Return (x, y) of the center of cell containing provided text 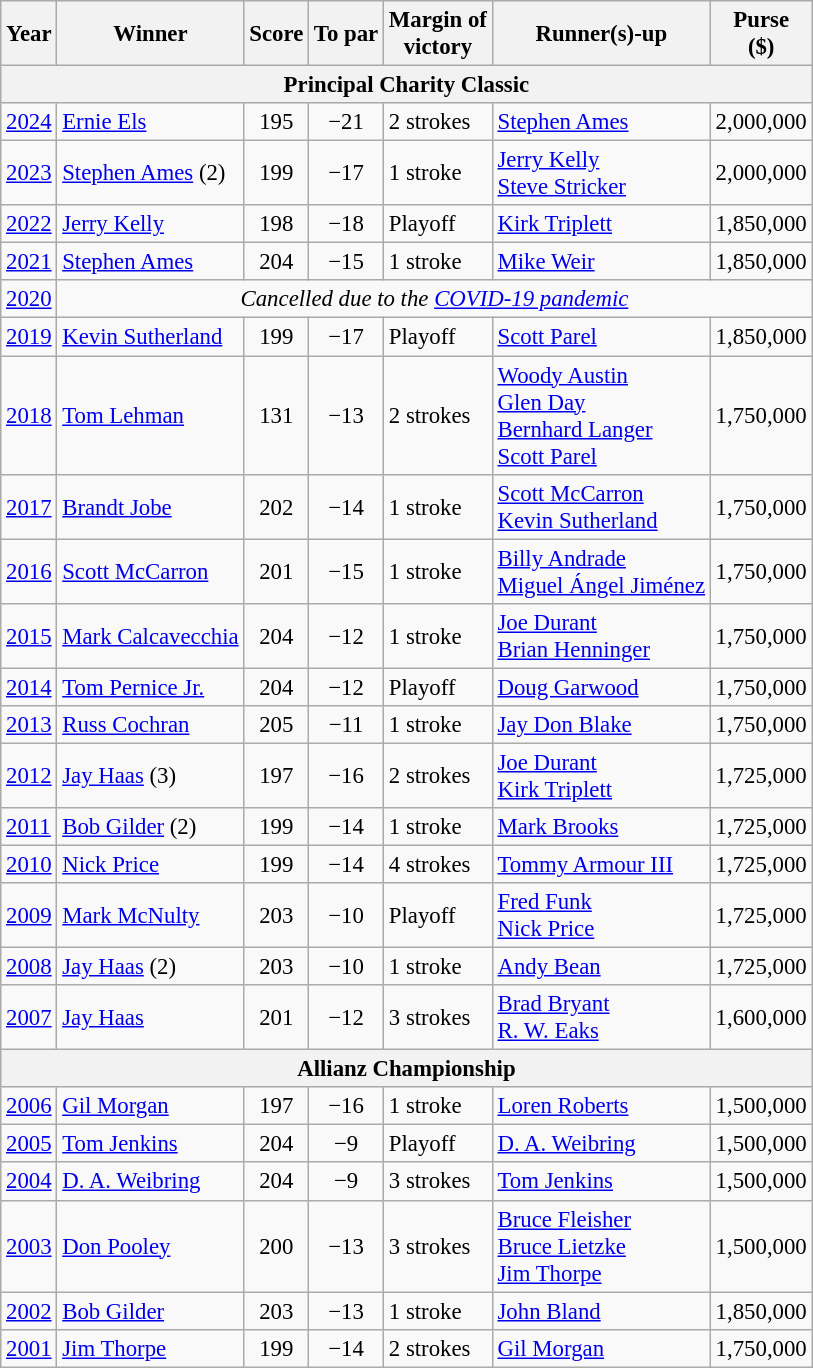
2021 (29, 262)
2022 (29, 224)
Runner(s)-up (601, 34)
Joe Durant Brian Henninger (601, 636)
−18 (346, 224)
Doug Garwood (601, 687)
Jerry Kelly Steve Stricker (601, 174)
200 (276, 1246)
Tom Lehman (150, 416)
2018 (29, 416)
2024 (29, 122)
Ernie Els (150, 122)
Jerry Kelly (150, 224)
Margin ofvictory (438, 34)
Nick Price (150, 864)
Tommy Armour III (601, 864)
Fred Funk Nick Price (601, 916)
Score (276, 34)
Mark Brooks (601, 827)
−11 (346, 725)
Bruce Fleisher Bruce Lietzke Jim Thorpe (601, 1246)
Joe Durant Kirk Triplett (601, 776)
4 strokes (438, 864)
2019 (29, 337)
2014 (29, 687)
Kevin Sutherland (150, 337)
198 (276, 224)
2015 (29, 636)
Winner (150, 34)
2010 (29, 864)
Jay Don Blake (601, 725)
John Bland (601, 1311)
2016 (29, 572)
195 (276, 122)
202 (276, 506)
Stephen Ames (2) (150, 174)
2001 (29, 1348)
Brandt Jobe (150, 506)
Scott McCarron Kevin Sutherland (601, 506)
To par (346, 34)
Year (29, 34)
2006 (29, 1106)
Mark Calcavecchia (150, 636)
Jay Haas (150, 1018)
Mike Weir (601, 262)
Woody Austin Glen Day Bernhard Langer Scott Parel (601, 416)
131 (276, 416)
Loren Roberts (601, 1106)
2012 (29, 776)
Billy Andrade Miguel Ángel Jiménez (601, 572)
Scott McCarron (150, 572)
Allianz Championship (406, 1069)
2003 (29, 1246)
Andy Bean (601, 967)
2023 (29, 174)
Kirk Triplett (601, 224)
Don Pooley (150, 1246)
Bob Gilder (150, 1311)
Principal Charity Classic (406, 85)
Mark McNulty (150, 916)
Scott Parel (601, 337)
Jay Haas (3) (150, 776)
2020 (29, 299)
Russ Cochran (150, 725)
Jim Thorpe (150, 1348)
Purse($) (761, 34)
Bob Gilder (2) (150, 827)
2008 (29, 967)
Cancelled due to the COVID-19 pandemic (434, 299)
2011 (29, 827)
2017 (29, 506)
2002 (29, 1311)
1,600,000 (761, 1018)
Brad Bryant R. W. Eaks (601, 1018)
Tom Pernice Jr. (150, 687)
205 (276, 725)
2009 (29, 916)
Jay Haas (2) (150, 967)
2005 (29, 1144)
2007 (29, 1018)
2004 (29, 1182)
−21 (346, 122)
2013 (29, 725)
